Determine the (X, Y) coordinate at the center of the cell enclosing the given text.  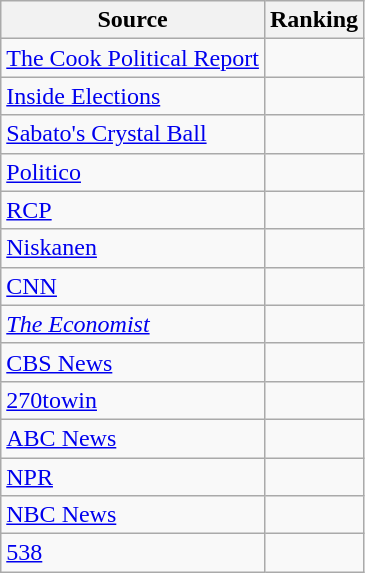
538 (133, 553)
Sabato's Crystal Ball (133, 134)
CBS News (133, 362)
CNN (133, 286)
Politico (133, 172)
270towin (133, 400)
Inside Elections (133, 96)
The Economist (133, 324)
NPR (133, 477)
Ranking (314, 20)
The Cook Political Report (133, 58)
Niskanen (133, 248)
RCP (133, 210)
ABC News (133, 438)
Source (133, 20)
NBC News (133, 515)
